Locate the cell with the specified text and output its [x, y] center coordinate. 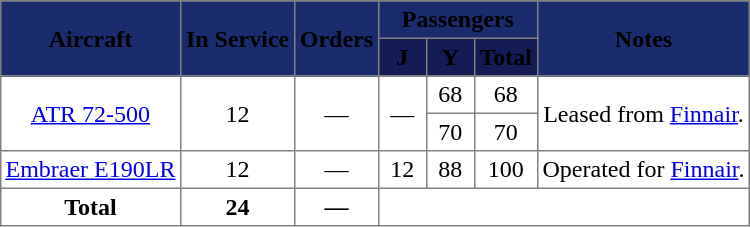
88 [450, 170]
Notes [643, 38]
J [402, 57]
Orders [336, 38]
Aircraft [90, 38]
ATR 72-500 [90, 114]
Leased from Finnair. [643, 114]
24 [238, 207]
Passengers [458, 20]
Operated for Finnair. [643, 170]
100 [506, 170]
Y [450, 57]
In Service [238, 38]
Embraer E190LR [90, 170]
